Extract the [x, y] coordinate from the center of the cell holding the provided text.  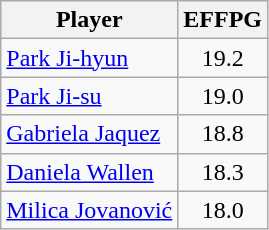
Daniela Wallen [90, 172]
18.0 [223, 210]
19.2 [223, 58]
Gabriela Jaquez [90, 134]
19.0 [223, 96]
18.3 [223, 172]
18.8 [223, 134]
EFFPG [223, 20]
Park Ji-su [90, 96]
Milica Jovanović [90, 210]
Player [90, 20]
Park Ji-hyun [90, 58]
